Capture the cell that displays the provided text and extract its [X, Y] central coordinate. 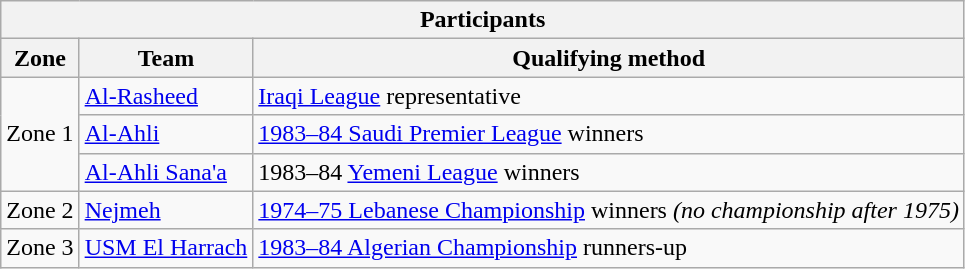
USM El Harrach [166, 248]
1974–75 Lebanese Championship winners (no championship after 1975) [609, 210]
1983–84 Saudi Premier League winners [609, 134]
Al-Ahli Sana'a [166, 172]
Team [166, 58]
Iraqi League representative [609, 96]
1983–84 Algerian Championship runners-up [609, 248]
1983–84 Yemeni League winners [609, 172]
Zone 3 [40, 248]
Al-Rasheed [166, 96]
Nejmeh [166, 210]
Al-Ahli [166, 134]
Participants [483, 20]
Zone 1 [40, 134]
Zone 2 [40, 210]
Qualifying method [609, 58]
Zone [40, 58]
